Pinpoint the cell where the given text exists, returning its [x, y] midpoint coordinate. 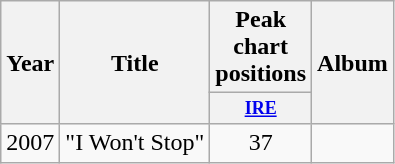
IRE [261, 108]
Peak chart positions [261, 47]
Year [30, 62]
Album [353, 62]
2007 [30, 143]
Title [135, 62]
37 [261, 143]
"I Won't Stop" [135, 143]
